Output the (X, Y) coordinate of the center of the cell containing the given text.  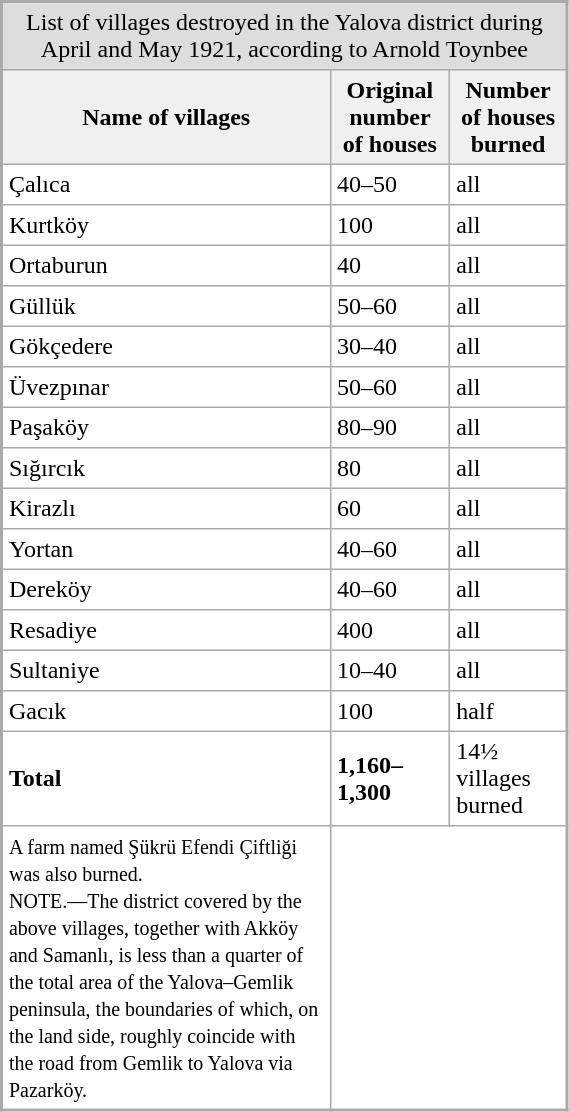
60 (390, 508)
Ortaburun (166, 265)
30–40 (390, 346)
Total (166, 778)
80–90 (390, 427)
Paşaköy (166, 427)
Dereköy (166, 589)
Sultaniye (166, 670)
80 (390, 468)
40 (390, 265)
Kirazlı (166, 508)
Name of villages (166, 117)
Resadiye (166, 630)
Üvezpınar (166, 387)
Çalıca (166, 184)
Gökçedere (166, 346)
1,160–1,300 (390, 778)
Original number of houses (390, 117)
Gacık (166, 711)
List of villages destroyed in the Yalova district during April and May 1921, according to Arnold Toynbee (285, 36)
Güllük (166, 306)
Number of houses burned (509, 117)
10–40 (390, 670)
14½ villages burned (509, 778)
Kurtköy (166, 225)
Yortan (166, 549)
Sığırcık (166, 468)
half (509, 711)
40–50 (390, 184)
400 (390, 630)
